Scan for the cell matching the given text and deliver its [x, y] coordinate at center. 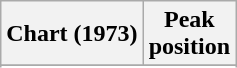
Chart (1973) [72, 34]
Peakposition [189, 34]
